Pinpoint the cell where the given text exists, returning its (x, y) midpoint coordinate. 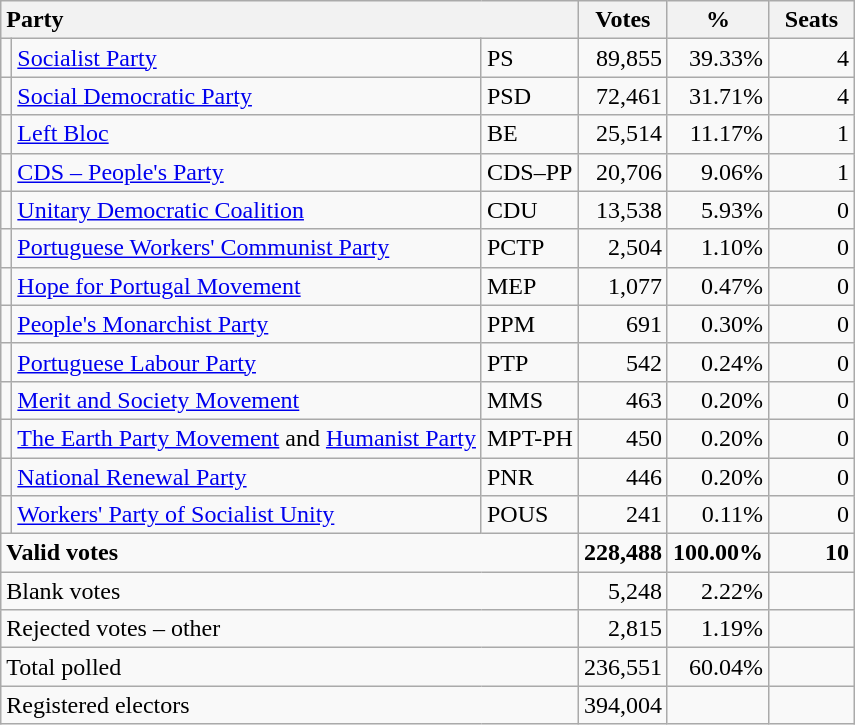
39.33% (718, 58)
CDS–PP (530, 172)
MPT-PH (530, 438)
2,504 (622, 248)
Socialist Party (247, 58)
0.24% (718, 362)
31.71% (718, 96)
CDU (530, 210)
Social Democratic Party (247, 96)
2.22% (718, 591)
Votes (622, 20)
Workers' Party of Socialist Unity (247, 515)
Portuguese Labour Party (247, 362)
20,706 (622, 172)
5.93% (718, 210)
PS (530, 58)
542 (622, 362)
Blank votes (290, 591)
2,815 (622, 629)
POUS (530, 515)
0.47% (718, 286)
PSD (530, 96)
446 (622, 477)
5,248 (622, 591)
10 (811, 553)
PCTP (530, 248)
1,077 (622, 286)
241 (622, 515)
0.11% (718, 515)
100.00% (718, 553)
228,488 (622, 553)
BE (530, 134)
25,514 (622, 134)
The Earth Party Movement and Humanist Party (247, 438)
Merit and Society Movement (247, 400)
13,538 (622, 210)
Registered electors (290, 705)
CDS – People's Party (247, 172)
691 (622, 324)
Seats (811, 20)
Hope for Portugal Movement (247, 286)
Valid votes (290, 553)
People's Monarchist Party (247, 324)
394,004 (622, 705)
PTP (530, 362)
1.10% (718, 248)
National Renewal Party (247, 477)
Left Bloc (247, 134)
% (718, 20)
72,461 (622, 96)
89,855 (622, 58)
PPM (530, 324)
PNR (530, 477)
0.30% (718, 324)
Rejected votes – other (290, 629)
11.17% (718, 134)
9.06% (718, 172)
Portuguese Workers' Communist Party (247, 248)
1.19% (718, 629)
236,551 (622, 667)
60.04% (718, 667)
463 (622, 400)
Total polled (290, 667)
450 (622, 438)
Unitary Democratic Coalition (247, 210)
Party (290, 20)
MMS (530, 400)
MEP (530, 286)
